Determine the (x, y) coordinate at the center of the cell enclosing the given text.  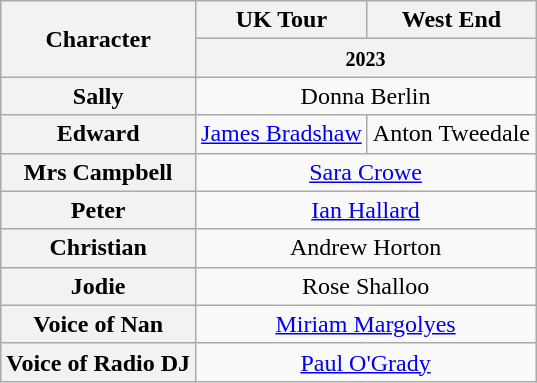
Voice of Radio DJ (98, 362)
Anton Tweedale (451, 134)
Donna Berlin (366, 96)
Character (98, 39)
Andrew Horton (366, 248)
James Bradshaw (282, 134)
Rose Shalloo (366, 286)
UK Tour (282, 20)
Christian (98, 248)
Miriam Margolyes (366, 324)
Ian Hallard (366, 210)
Sara Crowe (366, 172)
Jodie (98, 286)
West End (451, 20)
2023 (366, 58)
Sally (98, 96)
Peter (98, 210)
Paul O'Grady (366, 362)
Edward (98, 134)
Mrs Campbell (98, 172)
Voice of Nan (98, 324)
